From the cell containing the given text, extract its center point as [x, y] coordinate. 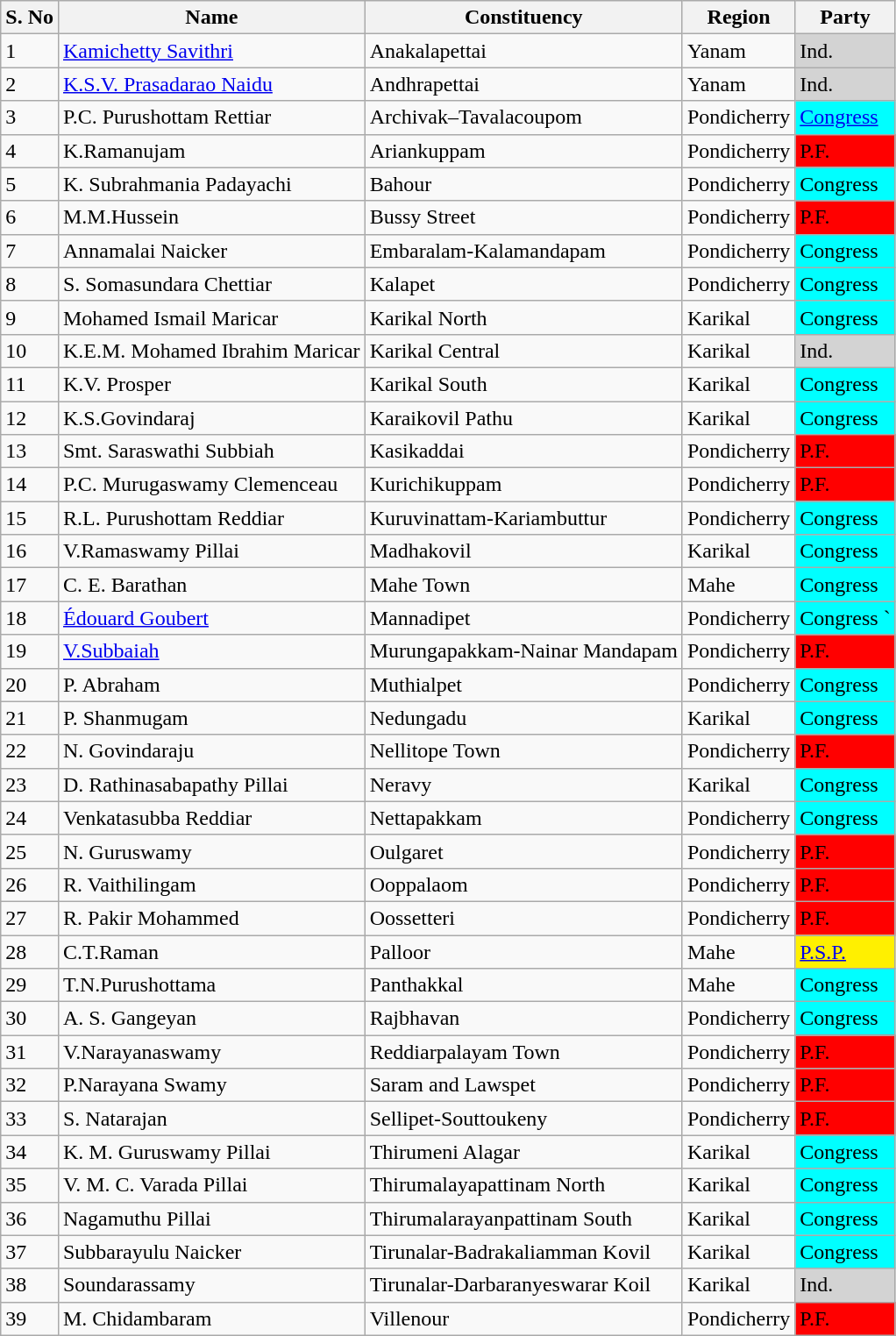
Mohamed Ismail Maricar [211, 317]
Mahe Town [523, 585]
S. Natarajan [211, 1119]
P.C. Murugaswamy Clemenceau [211, 485]
Reddiarpalayam Town [523, 1052]
K.S.Govindaraj [211, 418]
Thirumeni Alagar [523, 1152]
Region [738, 18]
Kasikaddai [523, 451]
21 [30, 718]
12 [30, 418]
M. Chidambaram [211, 1318]
Smt. Saraswathi Subbiah [211, 451]
S. No [30, 18]
T.N.Purushottama [211, 985]
P. Shanmugam [211, 718]
K.V. Prosper [211, 384]
P.C. Purushottam Rettiar [211, 117]
2 [30, 84]
Kamichetty Savithri [211, 51]
Bahour [523, 184]
S. Somasundara Chettiar [211, 284]
Oossetteri [523, 918]
N. Guruswamy [211, 851]
23 [30, 785]
Archivak–Tavalacoupom [523, 117]
K.Ramanujam [211, 151]
3 [30, 117]
29 [30, 985]
Édouard Goubert [211, 618]
Mannadipet [523, 618]
18 [30, 618]
Name [211, 18]
Karikal Central [523, 351]
39 [30, 1318]
22 [30, 751]
Soundarassamy [211, 1285]
7 [30, 251]
K.S.V. Prasadarao Naidu [211, 84]
38 [30, 1285]
9 [30, 317]
Murungapakkam-Nainar Mandapam [523, 651]
Sellipet-Souttoukeny [523, 1119]
13 [30, 451]
5 [30, 184]
37 [30, 1252]
Madhakovil [523, 551]
Annamalai Naicker [211, 251]
Nagamuthu Pillai [211, 1219]
P.Narayana Swamy [211, 1085]
Palloor [523, 951]
6 [30, 217]
35 [30, 1185]
10 [30, 351]
14 [30, 485]
V.Subbaiah [211, 651]
4 [30, 151]
Ariankuppam [523, 151]
K. Subrahmania Padayachi [211, 184]
Rajbhavan [523, 1019]
Bussy Street [523, 217]
K. M. Guruswamy Pillai [211, 1152]
Oulgaret [523, 851]
Andhrapettai [523, 84]
Thirumalayapattinam North [523, 1185]
C. E. Barathan [211, 585]
Kuruvinattam-Kariambuttur [523, 518]
V.Ramaswamy Pillai [211, 551]
25 [30, 851]
R.L. Purushottam Reddiar [211, 518]
24 [30, 818]
P. Abraham [211, 685]
Nellitope Town [523, 751]
Tirunalar-Darbaranyeswarar Koil [523, 1285]
Neravy [523, 785]
Thirumalarayanpattinam South [523, 1219]
Nedungadu [523, 718]
Congress ` [845, 618]
Embaralam-Kalamandapam [523, 251]
Karikal South [523, 384]
Panthakkal [523, 985]
D. Rathinasabapathy Pillai [211, 785]
28 [30, 951]
Anakalapettai [523, 51]
Tirunalar-Badrakaliamman Kovil [523, 1252]
26 [30, 885]
16 [30, 551]
32 [30, 1085]
Villenour [523, 1318]
15 [30, 518]
19 [30, 651]
Subbarayulu Naicker [211, 1252]
Party [845, 18]
Saram and Lawspet [523, 1085]
Venkatasubba Reddiar [211, 818]
30 [30, 1019]
Constituency [523, 18]
20 [30, 685]
1 [30, 51]
Karikal North [523, 317]
Kurichikuppam [523, 485]
33 [30, 1119]
Ooppalaom [523, 885]
17 [30, 585]
C.T.Raman [211, 951]
V. M. C. Varada Pillai [211, 1185]
N. Govindaraju [211, 751]
Muthialpet [523, 685]
8 [30, 284]
27 [30, 918]
R. Vaithilingam [211, 885]
V.Narayanaswamy [211, 1052]
P.S.P. [845, 951]
11 [30, 384]
31 [30, 1052]
Kalapet [523, 284]
A. S. Gangeyan [211, 1019]
M.M.Hussein [211, 217]
36 [30, 1219]
34 [30, 1152]
Karaikovil Pathu [523, 418]
K.E.M. Mohamed Ibrahim Maricar [211, 351]
R. Pakir Mohammed [211, 918]
Nettapakkam [523, 818]
